Determine the [X, Y] coordinate at the center of the cell enclosing the given text.  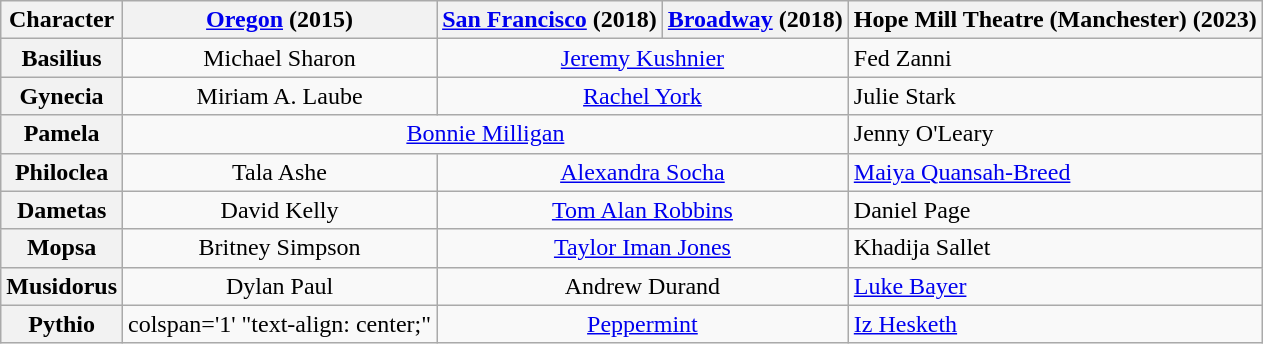
Britney Simpson [280, 248]
Musidorus [62, 286]
Pamela [62, 134]
Tala Ashe [280, 172]
Oregon (2015) [280, 20]
Peppermint [643, 324]
Pythio [62, 324]
Mopsa [62, 248]
Philoclea [62, 172]
Rachel York [643, 96]
Khadija Sallet [1055, 248]
Miriam A. Laube [280, 96]
Julie Stark [1055, 96]
Gynecia [62, 96]
Michael Sharon [280, 58]
Dametas [62, 210]
Daniel Page [1055, 210]
Fed Zanni [1055, 58]
Hope Mill Theatre (Manchester) (2023) [1055, 20]
Dylan Paul [280, 286]
Alexandra Socha [643, 172]
Luke Bayer [1055, 286]
Iz Hesketh [1055, 324]
San Francisco (2018) [550, 20]
Jenny O'Leary [1055, 134]
David Kelly [280, 210]
Andrew Durand [643, 286]
Tom Alan Robbins [643, 210]
colspan='1' "text-align: center;" [280, 324]
Jeremy Kushnier [643, 58]
Maiya Quansah-Breed [1055, 172]
Basilius [62, 58]
Bonnie Milligan [486, 134]
Broadway (2018) [755, 20]
Character [62, 20]
Taylor Iman Jones [643, 248]
